For the text-containing cell, return its midpoint in (x, y) coordinate format. 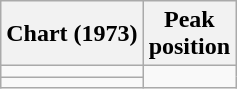
Peakposition (189, 34)
Chart (1973) (72, 34)
